For the text-containing cell, return its midpoint in (x, y) coordinate format. 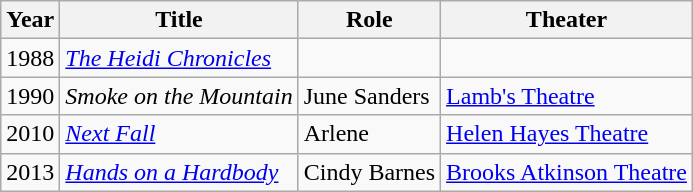
Theater (567, 20)
1988 (30, 58)
Hands on a Hardbody (179, 172)
Title (179, 20)
Year (30, 20)
Role (369, 20)
1990 (30, 96)
Lamb's Theatre (567, 96)
The Heidi Chronicles (179, 58)
Brooks Atkinson Theatre (567, 172)
Next Fall (179, 134)
2013 (30, 172)
Arlene (369, 134)
Cindy Barnes (369, 172)
Smoke on the Mountain (179, 96)
June Sanders (369, 96)
Helen Hayes Theatre (567, 134)
2010 (30, 134)
